Provide the [X, Y] coordinate of the cell's center where the given text is located.  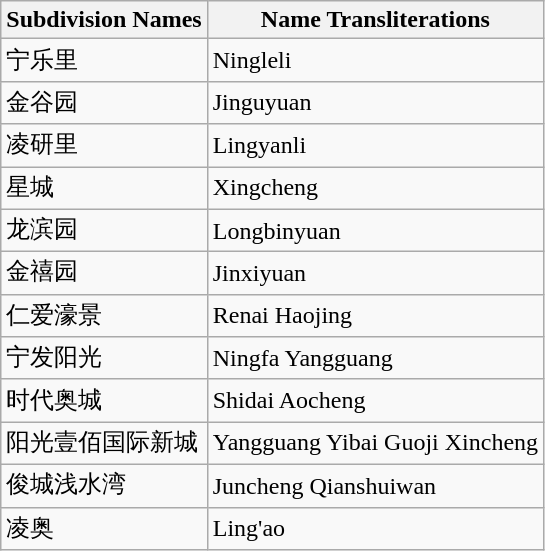
Ningfa Yangguang [375, 358]
Renai Haojing [375, 316]
时代奥城 [104, 400]
凌奥 [104, 528]
金谷园 [104, 102]
Jinguyuan [375, 102]
Shidai Aocheng [375, 400]
Name Transliterations [375, 20]
宁发阳光 [104, 358]
Ningleli [375, 60]
龙滨园 [104, 230]
Xingcheng [375, 188]
仁爱濠景 [104, 316]
星城 [104, 188]
俊城浅水湾 [104, 486]
Subdivision Names [104, 20]
Longbinyuan [375, 230]
金禧园 [104, 274]
Jinxiyuan [375, 274]
凌研里 [104, 146]
Ling'ao [375, 528]
Lingyanli [375, 146]
宁乐里 [104, 60]
Yangguang Yibai Guoji Xincheng [375, 444]
阳光壹佰国际新城 [104, 444]
Juncheng Qianshuiwan [375, 486]
